Return the (x, y) coordinate for the center point of the cell that contains the specified text.  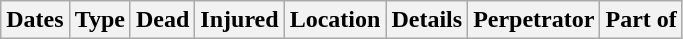
Part of (641, 20)
Injured (240, 20)
Type (100, 20)
Details (427, 20)
Perpetrator (534, 20)
Location (335, 20)
Dates (35, 20)
Dead (162, 20)
